Capture the cell that displays the provided text and extract its (x, y) central coordinate. 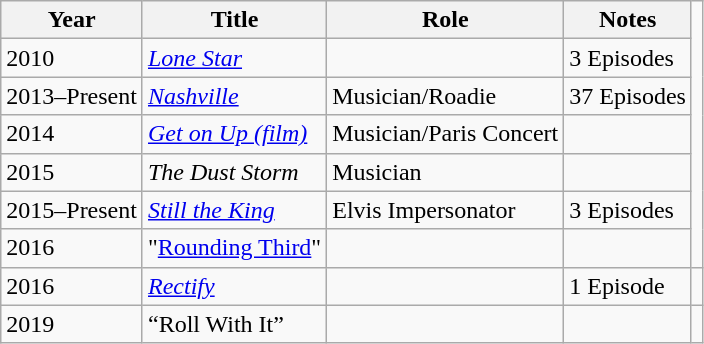
2019 (72, 324)
Musician/Roadie (446, 96)
"Rounding Third" (234, 248)
2015–Present (72, 210)
1 Episode (628, 286)
Get on Up (film) (234, 134)
2015 (72, 172)
Elvis Impersonator (446, 210)
Musician/Paris Concert (446, 134)
2014 (72, 134)
37 Episodes (628, 96)
The Dust Storm (234, 172)
Role (446, 20)
Notes (628, 20)
Year (72, 20)
Rectify (234, 286)
Musician (446, 172)
2010 (72, 58)
2013–Present (72, 96)
Still the King (234, 210)
Title (234, 20)
Nashville (234, 96)
Lone Star (234, 58)
“Roll With It” (234, 324)
